Determine the [X, Y] coordinate at the center of the cell enclosing the given text.  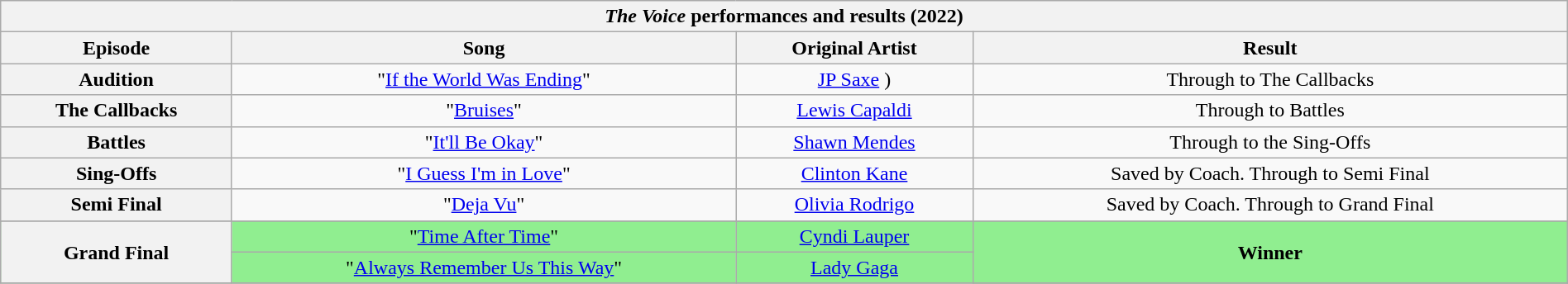
Battles [117, 142]
Through to the Sing-Offs [1270, 142]
Result [1270, 48]
The Voice performances and results (2022) [784, 17]
Saved by Coach. Through to Semi Final [1270, 173]
The Callbacks [117, 111]
Original Artist [855, 48]
"Bruises" [483, 111]
Song [483, 48]
Saved by Coach. Through to Grand Final [1270, 205]
Sing-Offs [117, 173]
Lewis Capaldi [855, 111]
Semi Final [117, 205]
Lady Gaga [855, 267]
Grand Final [117, 252]
"Deja Vu" [483, 205]
Clinton Kane [855, 173]
"If the World Was Ending" [483, 79]
"Always Remember Us This Way" [483, 267]
Audition [117, 79]
JP Saxe ) [855, 79]
Through to Battles [1270, 111]
Winner [1270, 252]
Cyndi Lauper [855, 236]
"It'll Be Okay" [483, 142]
Episode [117, 48]
Shawn Mendes [855, 142]
Through to The Callbacks [1270, 79]
"Time After Time" [483, 236]
"I Guess I'm in Love" [483, 173]
Olivia Rodrigo [855, 205]
